Return the (x, y) coordinate for the center point of the cell that contains the specified text.  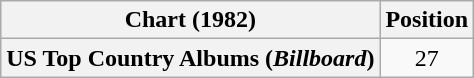
27 (427, 58)
US Top Country Albums (Billboard) (190, 58)
Position (427, 20)
Chart (1982) (190, 20)
